Provide the [X, Y] coordinate of the cell's center where the given text is located.  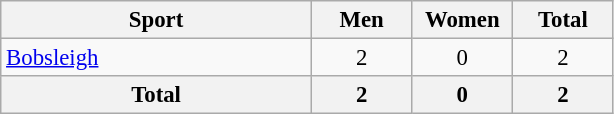
Sport [156, 20]
Men [362, 20]
Women [462, 20]
Bobsleigh [156, 58]
